Identify which cell holds the provided text, then report its [X, Y] central coordinate. 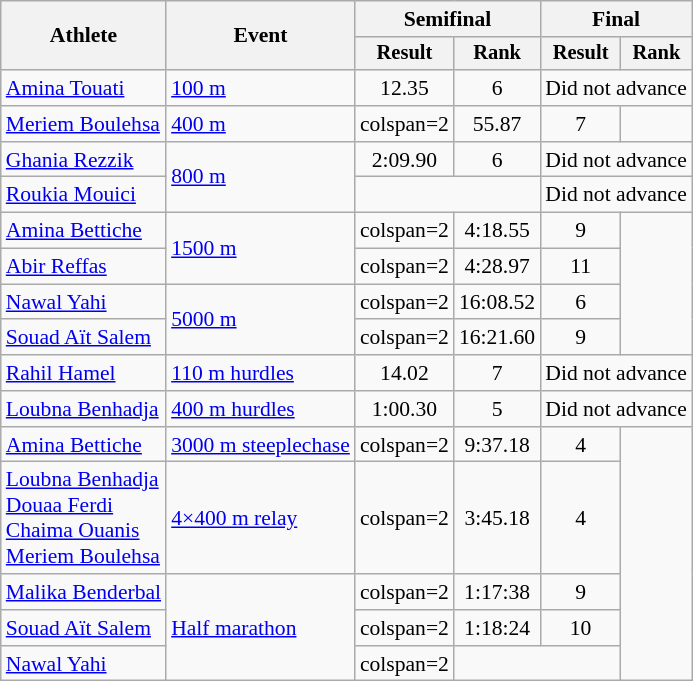
Event [260, 36]
Amina Touati [84, 88]
100 m [260, 88]
11 [580, 267]
1:00.30 [404, 409]
3000 m steeplechase [260, 445]
2:09.90 [404, 160]
Roukia Mouici [84, 195]
1500 m [260, 248]
400 m [260, 124]
Final [616, 19]
4×400 m relay [260, 518]
14.02 [404, 373]
800 m [260, 178]
Rahil Hamel [84, 373]
Nawal Yahi [84, 302]
Half marathon [260, 628]
55.87 [497, 124]
9:37.18 [497, 445]
16:21.60 [497, 338]
10 [580, 628]
Malika Benderbal [84, 592]
4:28.97 [497, 267]
5000 m [260, 320]
Meriem Boulehsa [84, 124]
1:18:24 [497, 628]
12.35 [404, 88]
1:17:38 [497, 592]
Ghania Rezzik [84, 160]
5 [497, 409]
3:45.18 [497, 518]
Semifinal [448, 19]
Loubna BenhadjaDouaa FerdiChaima OuanisMeriem Boulehsa [84, 518]
110 m hurdles [260, 373]
Loubna Benhadja [84, 409]
Abir Reffas [84, 267]
400 m hurdles [260, 409]
4:18.55 [497, 231]
Athlete [84, 36]
16:08.52 [497, 302]
